Extract the (x, y) coordinate from the center of the cell holding the provided text.  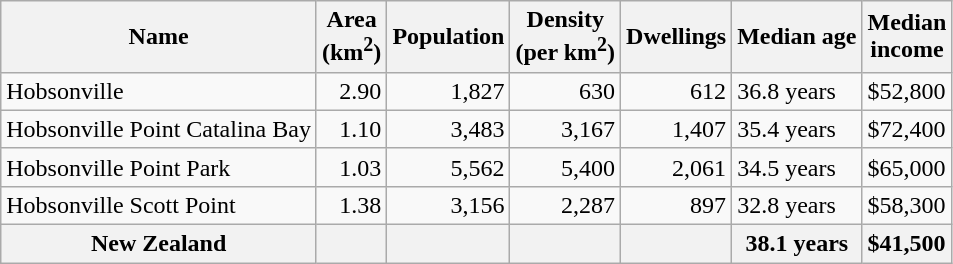
Medianincome (907, 37)
5,400 (566, 167)
34.5 years (797, 167)
3,167 (566, 129)
1,407 (676, 129)
Dwellings (676, 37)
1,827 (448, 91)
Name (159, 37)
32.8 years (797, 205)
Hobsonville Point Park (159, 167)
897 (676, 205)
5,562 (448, 167)
3,483 (448, 129)
$65,000 (907, 167)
$58,300 (907, 205)
Hobsonville Point Catalina Bay (159, 129)
2,287 (566, 205)
Area(km2) (351, 37)
2.90 (351, 91)
36.8 years (797, 91)
35.4 years (797, 129)
3,156 (448, 205)
$72,400 (907, 129)
612 (676, 91)
Hobsonville (159, 91)
New Zealand (159, 244)
38.1 years (797, 244)
Population (448, 37)
1.10 (351, 129)
Median age (797, 37)
2,061 (676, 167)
$41,500 (907, 244)
1.03 (351, 167)
Hobsonville Scott Point (159, 205)
1.38 (351, 205)
630 (566, 91)
Density(per km2) (566, 37)
$52,800 (907, 91)
